Return [x, y] of the center of cell containing provided text 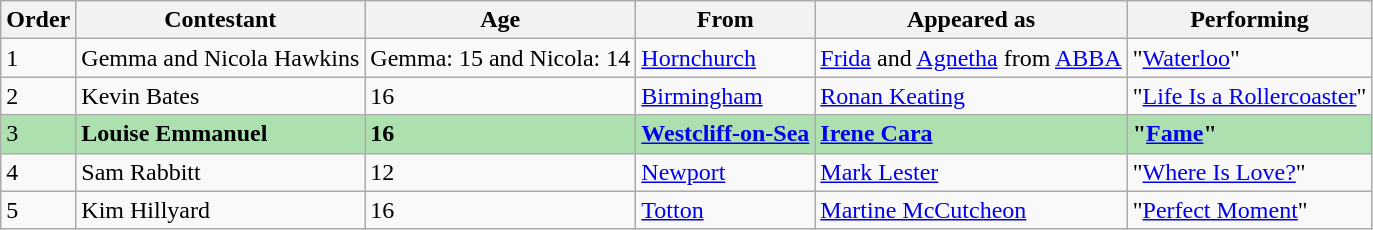
Martine McCutcheon [971, 210]
Birmingham [726, 96]
"Waterloo" [1250, 58]
"Where Is Love?" [1250, 172]
Newport [726, 172]
5 [38, 210]
Gemma and Nicola Hawkins [220, 58]
Performing [1250, 20]
Order [38, 20]
Ronan Keating [971, 96]
Westcliff-on-Sea [726, 134]
Irene Cara [971, 134]
Hornchurch [726, 58]
12 [500, 172]
"Fame" [1250, 134]
Kim Hillyard [220, 210]
Contestant [220, 20]
"Perfect Moment" [1250, 210]
Age [500, 20]
Sam Rabbitt [220, 172]
"Life Is a Rollercoaster" [1250, 96]
3 [38, 134]
1 [38, 58]
Appeared as [971, 20]
4 [38, 172]
Totton [726, 210]
Louise Emmanuel [220, 134]
From [726, 20]
Mark Lester [971, 172]
2 [38, 96]
Frida and Agnetha from ABBA [971, 58]
Kevin Bates [220, 96]
Gemma: 15 and Nicola: 14 [500, 58]
